Output the (x, y) coordinate of the center of the cell containing the given text.  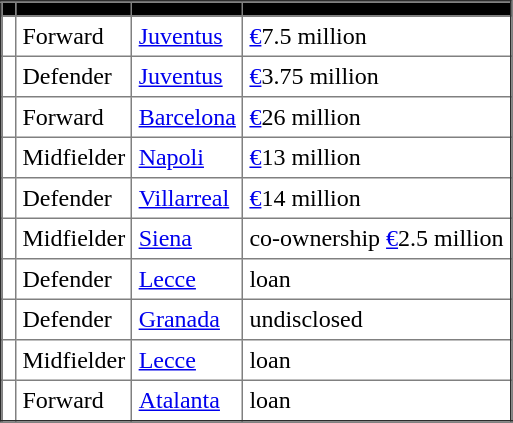
undisclosed (377, 319)
Siena (188, 238)
Villarreal (188, 198)
Atalanta (188, 400)
Granada (188, 319)
€14 million (377, 198)
co-ownership €2.5 million (377, 238)
€3.75 million (377, 76)
Napoli (188, 157)
€13 million (377, 157)
€26 million (377, 117)
Barcelona (188, 117)
€7.5 million (377, 36)
